For the text-containing cell, return its midpoint in (x, y) coordinate format. 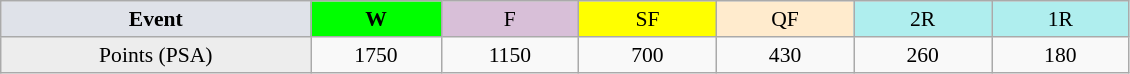
430 (785, 55)
SF (648, 19)
700 (648, 55)
Event (156, 19)
260 (923, 55)
1R (1061, 19)
2R (923, 19)
F (510, 19)
Points (PSA) (156, 55)
1750 (376, 55)
180 (1061, 55)
W (376, 19)
QF (785, 19)
1150 (510, 55)
